Return [x, y] of the center of cell containing provided text 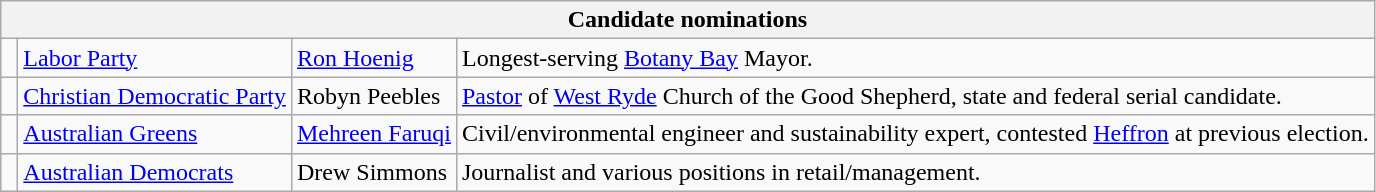
Pastor of West Ryde Church of the Good Shepherd, state and federal serial candidate. [915, 96]
Australian Greens [155, 134]
Longest-serving Botany Bay Mayor. [915, 58]
Christian Democratic Party [155, 96]
Candidate nominations [688, 20]
Australian Democrats [155, 172]
Journalist and various positions in retail/management. [915, 172]
Mehreen Faruqi [374, 134]
Robyn Peebles [374, 96]
Ron Hoenig [374, 58]
Labor Party [155, 58]
Drew Simmons [374, 172]
Civil/environmental engineer and sustainability expert, contested Heffron at previous election. [915, 134]
